Locate the cell with the specified text and output its (x, y) center coordinate. 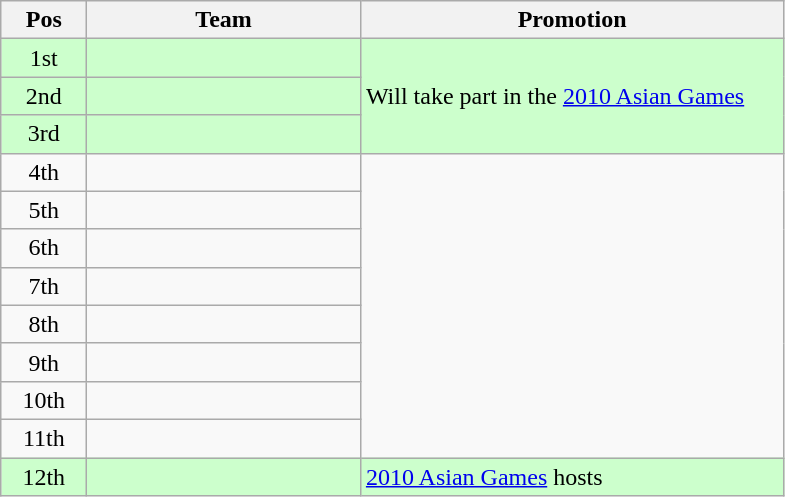
5th (44, 210)
9th (44, 362)
12th (44, 477)
10th (44, 400)
Promotion (572, 20)
4th (44, 172)
3rd (44, 134)
8th (44, 324)
7th (44, 286)
Will take part in the 2010 Asian Games (572, 96)
2010 Asian Games hosts (572, 477)
Pos (44, 20)
11th (44, 438)
2nd (44, 96)
6th (44, 248)
1st (44, 58)
Team (224, 20)
